Detect which cell encompasses the target text, then output its (X, Y) center coordinate. 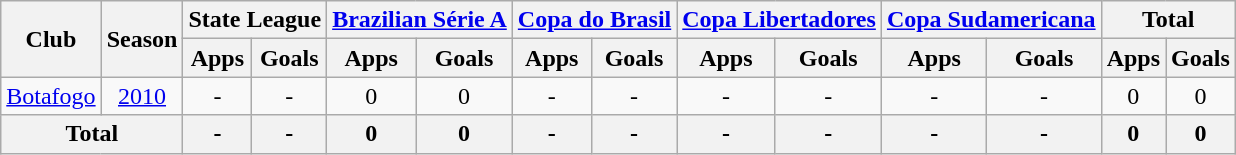
2010 (142, 96)
Botafogo (51, 96)
State League (255, 20)
Copa do Brasil (594, 20)
Club (51, 39)
Copa Sudamericana (991, 20)
Copa Libertadores (780, 20)
Brazilian Série A (420, 20)
Season (142, 39)
